Output the (X, Y) coordinate of the center of the cell containing the given text.  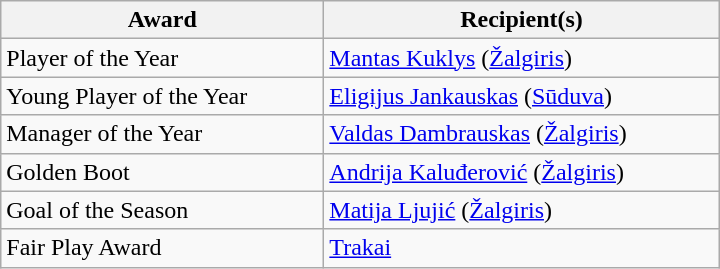
Fair Play Award (162, 248)
Young Player of the Year (162, 96)
Valdas Dambrauskas (Žalgiris) (522, 134)
Player of the Year (162, 58)
Recipient(s) (522, 20)
Award (162, 20)
Trakai (522, 248)
Manager of the Year (162, 134)
Goal of the Season (162, 210)
Eligijus Jankauskas (Sūduva) (522, 96)
Golden Boot (162, 172)
Andrija Kaluđerović (Žalgiris) (522, 172)
Mantas Kuklys (Žalgiris) (522, 58)
Matija Ljujić (Žalgiris) (522, 210)
